Determine the (X, Y) coordinate at the center of the cell enclosing the given text.  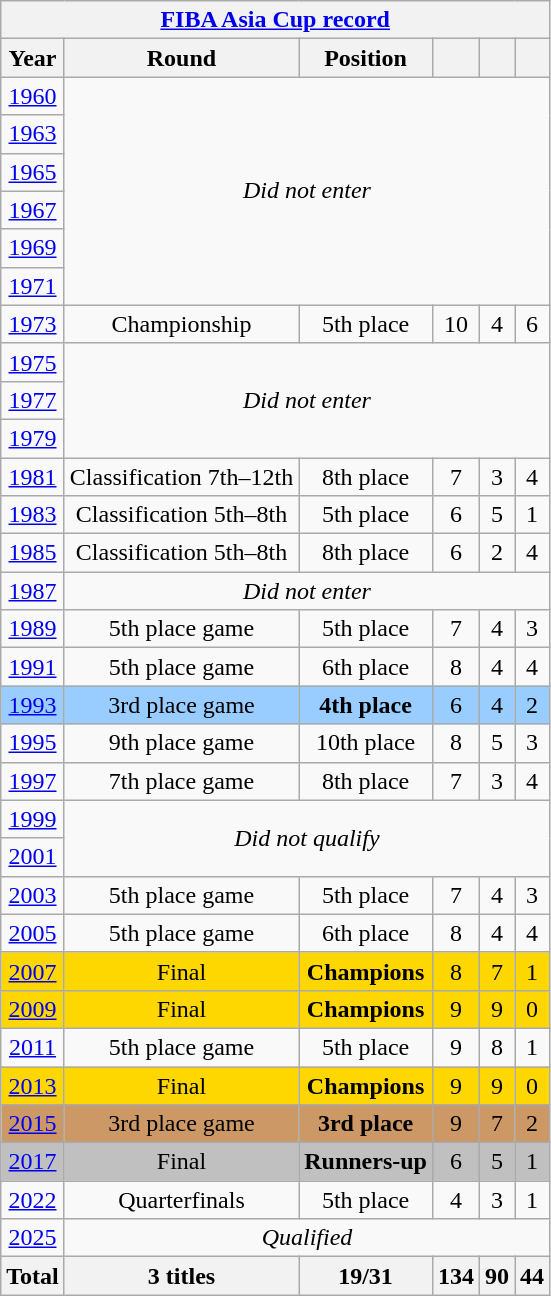
2013 (33, 1085)
2015 (33, 1124)
7th place game (181, 781)
1989 (33, 629)
3rd place (366, 1124)
1997 (33, 781)
Classification 7th–12th (181, 477)
1991 (33, 667)
Qualified (306, 1238)
Total (33, 1276)
9th place game (181, 743)
3 titles (181, 1276)
Runners-up (366, 1162)
Round (181, 58)
44 (532, 1276)
FIBA Asia Cup record (276, 20)
10 (456, 324)
2001 (33, 857)
2017 (33, 1162)
1979 (33, 438)
2025 (33, 1238)
Championship (181, 324)
1973 (33, 324)
1987 (33, 591)
1975 (33, 362)
Position (366, 58)
Quarterfinals (181, 1200)
1963 (33, 134)
134 (456, 1276)
2009 (33, 1009)
19/31 (366, 1276)
1965 (33, 172)
4th place (366, 705)
1993 (33, 705)
1999 (33, 819)
10th place (366, 743)
90 (498, 1276)
1981 (33, 477)
1967 (33, 210)
1971 (33, 286)
2005 (33, 933)
1960 (33, 96)
2011 (33, 1047)
Year (33, 58)
1995 (33, 743)
Did not qualify (306, 838)
2003 (33, 895)
1985 (33, 553)
1983 (33, 515)
2007 (33, 971)
2022 (33, 1200)
1977 (33, 400)
1969 (33, 248)
